Search for the cell housing the specified text and yield its (x, y) center coordinate. 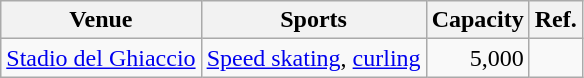
Speed skating, curling (314, 58)
Venue (101, 20)
Sports (314, 20)
Capacity (478, 20)
Stadio del Ghiaccio (101, 58)
5,000 (478, 58)
Ref. (556, 20)
